Provide the (x, y) coordinate of the cell's center where the given text is located.  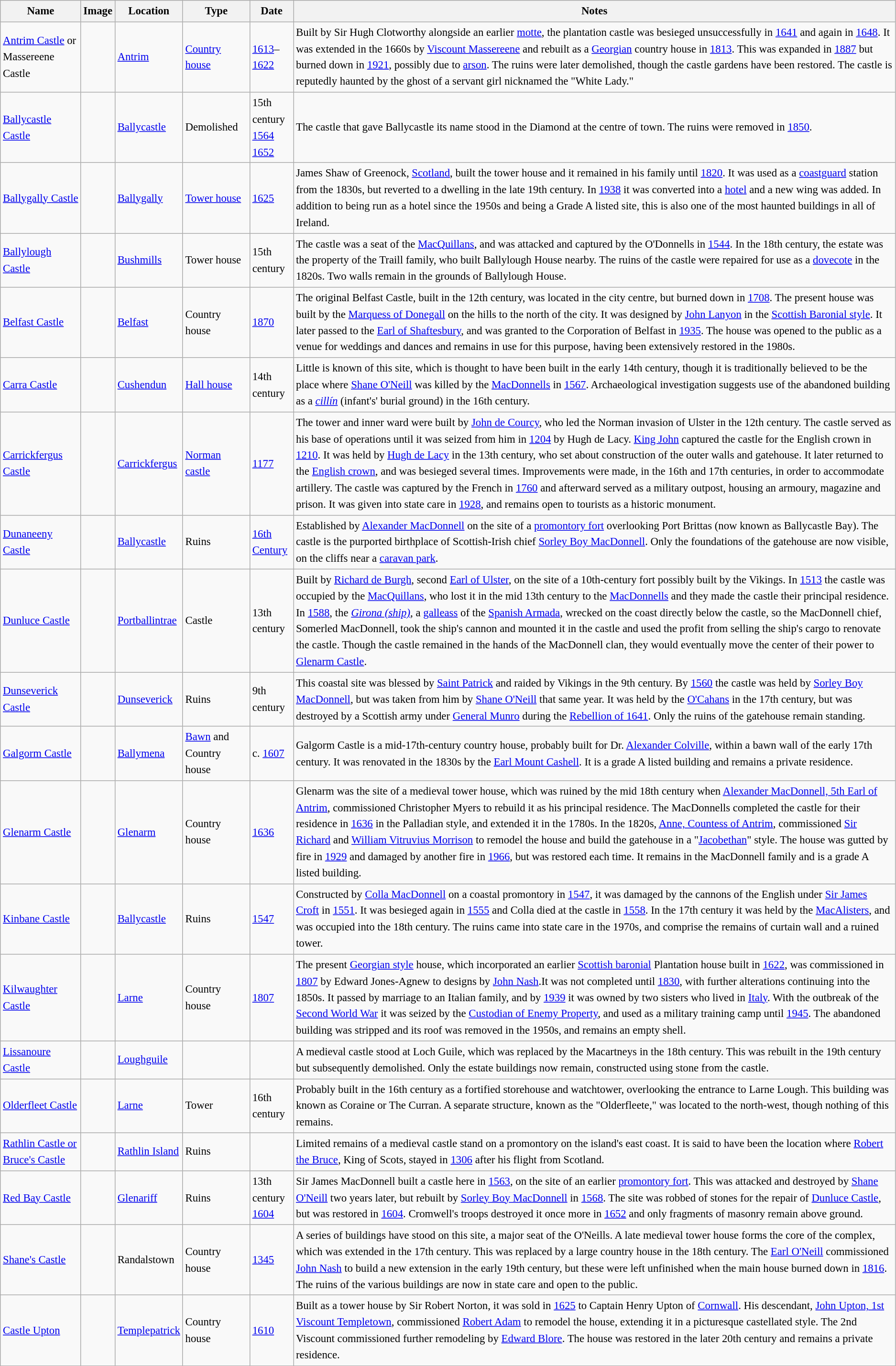
Hall house (216, 384)
Loughguile (149, 1060)
Dunseverick Castle (41, 699)
Demolished (216, 127)
The castle that gave Ballycastle its name stood in the Diamond at the centre of town. The ruins were removed in 1850. (595, 127)
Castle Upton (41, 1330)
1610 (272, 1330)
Belfast Castle (41, 322)
Glenarm (149, 832)
Dunaneeny Castle (41, 542)
Kinbane Castle (41, 919)
Randalstown (149, 1260)
13th century1604 (272, 1198)
Tower (216, 1105)
15th century15641652 (272, 127)
Name (41, 11)
Glenariff (149, 1198)
Lissanoure Castle (41, 1060)
Carra Castle (41, 384)
13th century (272, 621)
Ballymena (149, 754)
1177 (272, 464)
Castle (216, 621)
Norman castle (216, 464)
9th century (272, 699)
Location (149, 11)
Carrickfergus Castle (41, 464)
14th century (272, 384)
Dunseverick (149, 699)
16th Century (272, 542)
1807 (272, 998)
1870 (272, 322)
Notes (595, 11)
1625 (272, 198)
Carrickfergus (149, 464)
Antrim Castle or Massereene Castle (41, 57)
15th century (272, 260)
Belfast (149, 322)
Glenarm Castle (41, 832)
Galgorm Castle (41, 754)
Bawn and Country house (216, 754)
Ballygally Castle (41, 198)
16th century (272, 1105)
Ballygally (149, 198)
1636 (272, 832)
Bushmills (149, 260)
Shane's Castle (41, 1260)
Date (272, 11)
Templepatrick (149, 1330)
1345 (272, 1260)
Red Bay Castle (41, 1198)
Rathlin Castle or Bruce's Castle (41, 1152)
1613–1622 (272, 57)
Olderfleet Castle (41, 1105)
Image (98, 11)
Rathlin Island (149, 1152)
Kilwaughter Castle (41, 998)
Cushendun (149, 384)
Portballintrae (149, 621)
Ballylough Castle (41, 260)
Dunluce Castle (41, 621)
1547 (272, 919)
Antrim (149, 57)
c. 1607 (272, 754)
Type (216, 11)
Ballycastle Castle (41, 127)
